Find where the given text appears and provide that cell's center as (X, Y) coordinate. 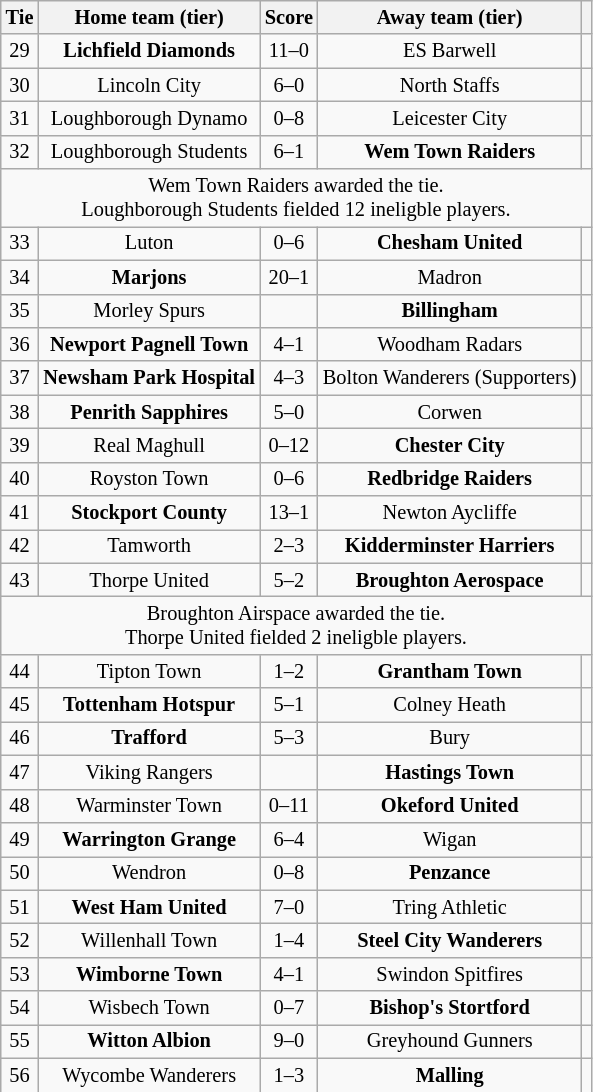
Redbridge Raiders (450, 479)
36 (20, 344)
0–7 (289, 1008)
4–3 (289, 378)
Bury (450, 738)
Steel City Wanderers (450, 940)
5–0 (289, 412)
Greyhound Gunners (450, 1041)
7–0 (289, 907)
Morley Spurs (149, 311)
North Staffs (450, 85)
Loughborough Dynamo (149, 118)
41 (20, 513)
31 (20, 118)
9–0 (289, 1041)
6–0 (289, 85)
13–1 (289, 513)
West Ham United (149, 907)
51 (20, 907)
56 (20, 1075)
Thorpe United (149, 580)
55 (20, 1041)
38 (20, 412)
Wendron (149, 873)
Royston Town (149, 479)
ES Barwell (450, 51)
35 (20, 311)
Chester City (450, 445)
11–0 (289, 51)
39 (20, 445)
Swindon Spitfires (450, 974)
1–4 (289, 940)
Warminster Town (149, 806)
Marjons (149, 277)
Score (289, 17)
Colney Heath (450, 705)
Malling (450, 1075)
5–2 (289, 580)
Real Maghull (149, 445)
Trafford (149, 738)
1–2 (289, 671)
46 (20, 738)
54 (20, 1008)
Wimborne Town (149, 974)
Leicester City (450, 118)
Warrington Grange (149, 839)
Penrith Sapphires (149, 412)
Willenhall Town (149, 940)
1–3 (289, 1075)
2–3 (289, 546)
48 (20, 806)
Wycombe Wanderers (149, 1075)
Penzance (450, 873)
37 (20, 378)
Away team (tier) (450, 17)
44 (20, 671)
Wem Town Raiders awarded the tie.Loughborough Students fielded 12 ineligble players. (296, 198)
Luton (149, 243)
Chesham United (450, 243)
5–1 (289, 705)
Tipton Town (149, 671)
49 (20, 839)
6–4 (289, 839)
33 (20, 243)
Broughton Aerospace (450, 580)
Loughborough Students (149, 152)
5–3 (289, 738)
Hastings Town (450, 772)
Lincoln City (149, 85)
Okeford United (450, 806)
Home team (tier) (149, 17)
50 (20, 873)
Viking Rangers (149, 772)
32 (20, 152)
Witton Albion (149, 1041)
Kidderminster Harriers (450, 546)
Wigan (450, 839)
Tie (20, 17)
Madron (450, 277)
Grantham Town (450, 671)
Newport Pagnell Town (149, 344)
Wisbech Town (149, 1008)
45 (20, 705)
34 (20, 277)
20–1 (289, 277)
43 (20, 580)
Billingham (450, 311)
0–11 (289, 806)
Stockport County (149, 513)
Lichfield Diamonds (149, 51)
30 (20, 85)
Tottenham Hotspur (149, 705)
Newsham Park Hospital (149, 378)
40 (20, 479)
Tring Athletic (450, 907)
29 (20, 51)
Tamworth (149, 546)
47 (20, 772)
0–12 (289, 445)
Bishop's Stortford (450, 1008)
42 (20, 546)
Bolton Wanderers (Supporters) (450, 378)
Wem Town Raiders (450, 152)
6–1 (289, 152)
53 (20, 974)
Corwen (450, 412)
Newton Aycliffe (450, 513)
Woodham Radars (450, 344)
Broughton Airspace awarded the tie.Thorpe United fielded 2 ineligble players. (296, 625)
52 (20, 940)
